Capture the cell that displays the provided text and extract its [x, y] central coordinate. 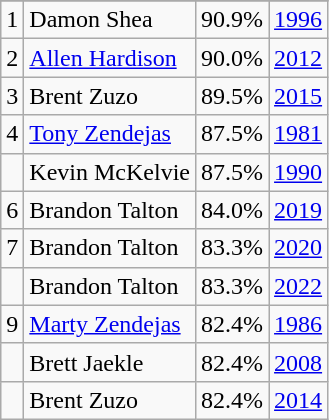
7 [12, 248]
9 [12, 324]
90.9% [232, 20]
4 [12, 134]
2015 [298, 96]
2012 [298, 58]
2014 [298, 400]
2 [12, 58]
2022 [298, 286]
Marty Zendejas [110, 324]
1996 [298, 20]
1981 [298, 134]
Damon Shea [110, 20]
Brett Jaekle [110, 362]
Tony Zendejas [110, 134]
2019 [298, 210]
Allen Hardison [110, 58]
2008 [298, 362]
1986 [298, 324]
90.0% [232, 58]
1990 [298, 172]
1 [12, 20]
84.0% [232, 210]
3 [12, 96]
Kevin McKelvie [110, 172]
2020 [298, 248]
89.5% [232, 96]
6 [12, 210]
